Search for the cell housing the specified text and yield its (x, y) center coordinate. 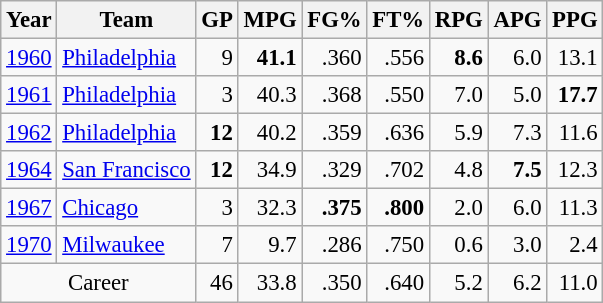
Career (98, 283)
1970 (29, 245)
.636 (398, 133)
11.3 (575, 208)
APG (518, 20)
FT% (398, 20)
5.0 (518, 95)
GP (217, 20)
.800 (398, 208)
2.4 (575, 245)
.350 (334, 283)
9 (217, 58)
41.1 (270, 58)
6.2 (518, 283)
.550 (398, 95)
2.0 (458, 208)
1962 (29, 133)
.640 (398, 283)
9.7 (270, 245)
.359 (334, 133)
8.6 (458, 58)
.556 (398, 58)
RPG (458, 20)
.368 (334, 95)
1960 (29, 58)
FG% (334, 20)
.750 (398, 245)
San Francisco (126, 170)
46 (217, 283)
33.8 (270, 283)
0.6 (458, 245)
5.2 (458, 283)
PPG (575, 20)
4.8 (458, 170)
1964 (29, 170)
7.5 (518, 170)
7 (217, 245)
1967 (29, 208)
17.7 (575, 95)
3.0 (518, 245)
Year (29, 20)
1961 (29, 95)
.360 (334, 58)
34.9 (270, 170)
5.9 (458, 133)
40.2 (270, 133)
11.0 (575, 283)
.286 (334, 245)
.702 (398, 170)
7.0 (458, 95)
.329 (334, 170)
13.1 (575, 58)
Chicago (126, 208)
MPG (270, 20)
.375 (334, 208)
Team (126, 20)
11.6 (575, 133)
7.3 (518, 133)
12.3 (575, 170)
40.3 (270, 95)
32.3 (270, 208)
Milwaukee (126, 245)
